Detect which cell encompasses the target text, then output its [x, y] center coordinate. 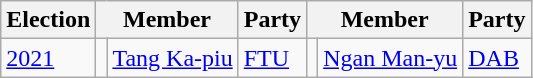
FTU [272, 58]
Election [48, 20]
2021 [48, 58]
DAB [497, 58]
Tang Ka-piu [172, 58]
Ngan Man-yu [390, 58]
